Capture the cell that displays the provided text and extract its (X, Y) central coordinate. 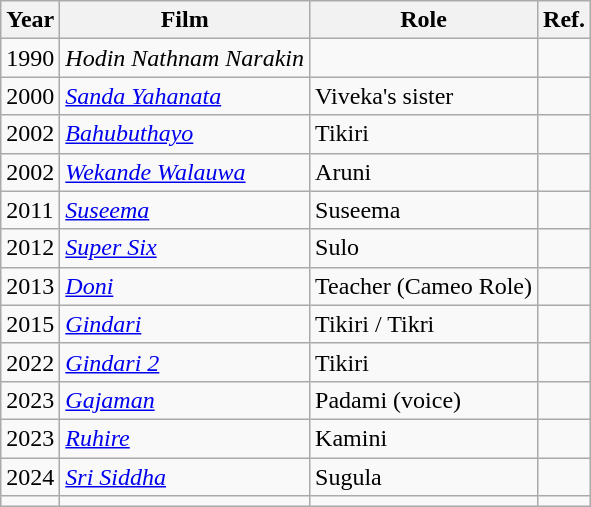
Sanda Yahanata (185, 96)
2011 (30, 210)
Teacher (Cameo Role) (424, 286)
Hodin Nathnam Narakin (185, 58)
Gindari 2 (185, 362)
2024 (30, 477)
Aruni (424, 172)
Viveka's sister (424, 96)
2022 (30, 362)
Super Six (185, 248)
Tikiri / Tikri (424, 324)
Doni (185, 286)
Gindari (185, 324)
Padami (voice) (424, 400)
1990 (30, 58)
Gajaman (185, 400)
Sulo (424, 248)
2012 (30, 248)
2000 (30, 96)
Sugula (424, 477)
Kamini (424, 438)
Year (30, 20)
2015 (30, 324)
Film (185, 20)
Ref. (564, 20)
Wekande Walauwa (185, 172)
Role (424, 20)
Sri Siddha (185, 477)
2013 (30, 286)
Ruhire (185, 438)
Bahubuthayo (185, 134)
